Extract the (x, y) coordinate from the center of the cell holding the provided text.  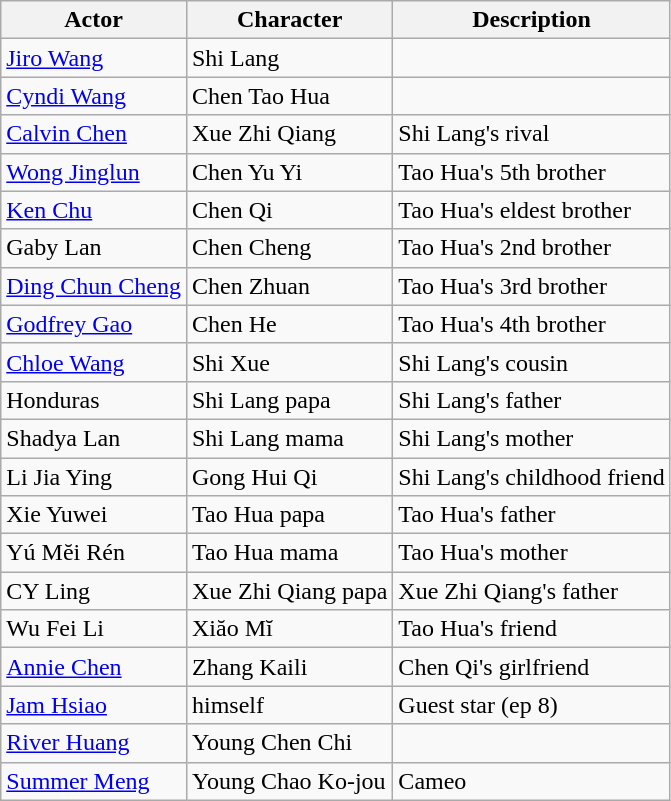
Shi Lang's rival (532, 134)
Annie Chen (94, 667)
Shi Lang's mother (532, 438)
Tao Hua's 4th brother (532, 324)
Tao Hua's eldest brother (532, 210)
Tao Hua's father (532, 515)
Tao Hua's 5th brother (532, 172)
Tao Hua's 3rd brother (532, 286)
Chen Tao Hua (289, 96)
Shi Lang's childhood friend (532, 477)
Xiăo Mĭ (289, 629)
Shi Lang's cousin (532, 362)
Shi Xue (289, 362)
Chen Cheng (289, 248)
Wu Fei Li (94, 629)
Shi Lang papa (289, 400)
Guest star (ep 8) (532, 705)
Ding Chun Cheng (94, 286)
Tao Hua mama (289, 553)
Yú Mĕi Rén (94, 553)
Zhang Kaili (289, 667)
Tao Hua's mother (532, 553)
Wong Jinglun (94, 172)
Gong Hui Qi (289, 477)
Godfrey Gao (94, 324)
Jam Hsiao (94, 705)
Li Jia Ying (94, 477)
Chen Qi's girlfriend (532, 667)
Shi Lang's father (532, 400)
Xie Yuwei (94, 515)
CY Ling (94, 591)
Ken Chu (94, 210)
Young Chao Ko-jou (289, 781)
Description (532, 20)
Calvin Chen (94, 134)
Cyndi Wang (94, 96)
Tao Hua's friend (532, 629)
Tao Hua papa (289, 515)
Shi Lang (289, 58)
Honduras (94, 400)
Xue Zhi Qiang's father (532, 591)
Chen Yu Yi (289, 172)
Summer Meng (94, 781)
himself (289, 705)
Xue Zhi Qiang papa (289, 591)
Xue Zhi Qiang (289, 134)
Chen Qi (289, 210)
River Huang (94, 743)
Gaby Lan (94, 248)
Cameo (532, 781)
Young Chen Chi (289, 743)
Jiro Wang (94, 58)
Chen He (289, 324)
Character (289, 20)
Tao Hua's 2nd brother (532, 248)
Shi Lang mama (289, 438)
Chloe Wang (94, 362)
Chen Zhuan (289, 286)
Actor (94, 20)
Shadya Lan (94, 438)
